Detect which cell encompasses the target text, then output its [X, Y] center coordinate. 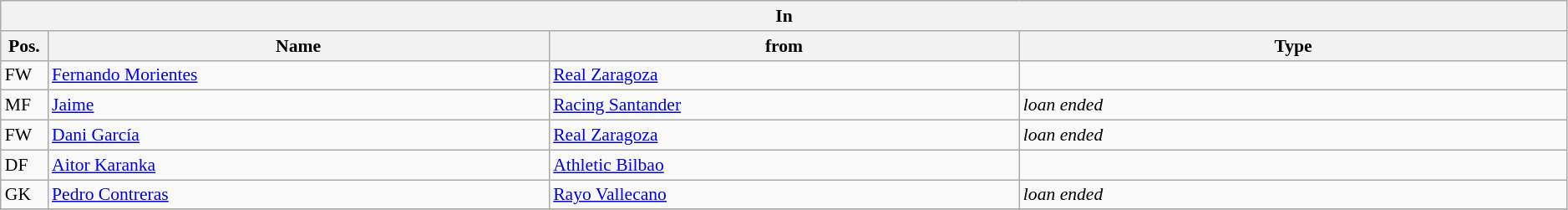
DF [24, 165]
Fernando Morientes [298, 75]
MF [24, 105]
Aitor Karanka [298, 165]
Athletic Bilbao [784, 165]
Name [298, 46]
Racing Santander [784, 105]
Dani García [298, 136]
In [784, 16]
Pos. [24, 46]
Type [1293, 46]
GK [24, 195]
from [784, 46]
Pedro Contreras [298, 195]
Jaime [298, 105]
Rayo Vallecano [784, 195]
